Detect which cell encompasses the target text, then output its (x, y) center coordinate. 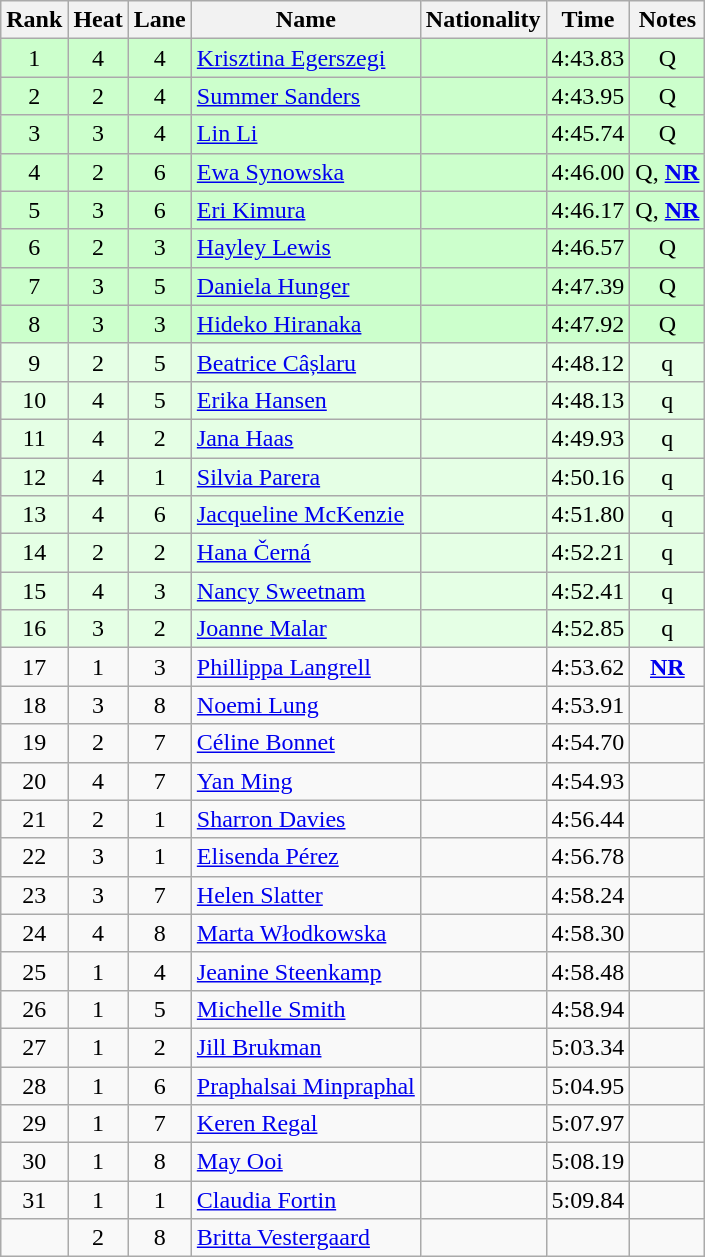
5:07.97 (588, 1124)
4:58.30 (588, 933)
Eri Kimura (306, 210)
5:03.34 (588, 1047)
Hayley Lewis (306, 248)
19 (34, 743)
5:08.19 (588, 1162)
Céline Bonnet (306, 743)
4:48.12 (588, 362)
4:50.16 (588, 477)
Jeanine Steenkamp (306, 971)
May Ooi (306, 1162)
Beatrice Câșlaru (306, 362)
Jana Haas (306, 438)
Nationality (483, 20)
Hideko Hiranaka (306, 324)
24 (34, 933)
Britta Vestergaard (306, 1238)
Time (588, 20)
4:53.91 (588, 705)
Praphalsai Minpraphal (306, 1085)
4:48.13 (588, 400)
Daniela Hunger (306, 286)
Nancy Sweetnam (306, 591)
15 (34, 591)
Lin Li (306, 134)
Krisztina Egerszegi (306, 58)
4:47.39 (588, 286)
Michelle Smith (306, 1009)
29 (34, 1124)
30 (34, 1162)
16 (34, 629)
4:51.80 (588, 515)
31 (34, 1200)
5:09.84 (588, 1200)
Ewa Synowska (306, 172)
Jacqueline McKenzie (306, 515)
4:53.62 (588, 667)
26 (34, 1009)
4:43.83 (588, 58)
Keren Regal (306, 1124)
4:56.78 (588, 857)
4:52.41 (588, 591)
14 (34, 553)
10 (34, 400)
28 (34, 1085)
27 (34, 1047)
5:04.95 (588, 1085)
Summer Sanders (306, 96)
Notes (668, 20)
Marta Włodkowska (306, 933)
Sharron Davies (306, 819)
Noemi Lung (306, 705)
4:47.92 (588, 324)
Lane (160, 20)
Claudia Fortin (306, 1200)
Elisenda Pérez (306, 857)
4:43.95 (588, 96)
Silvia Parera (306, 477)
4:58.48 (588, 971)
4:46.57 (588, 248)
NR (668, 667)
13 (34, 515)
23 (34, 895)
22 (34, 857)
21 (34, 819)
Jill Brukman (306, 1047)
Heat (98, 20)
Yan Ming (306, 781)
4:52.21 (588, 553)
4:45.74 (588, 134)
12 (34, 477)
Joanne Malar (306, 629)
20 (34, 781)
Phillippa Langrell (306, 667)
4:54.70 (588, 743)
4:58.24 (588, 895)
Name (306, 20)
Erika Hansen (306, 400)
17 (34, 667)
4:46.00 (588, 172)
25 (34, 971)
4:52.85 (588, 629)
Rank (34, 20)
9 (34, 362)
Helen Slatter (306, 895)
4:58.94 (588, 1009)
4:49.93 (588, 438)
4:54.93 (588, 781)
Hana Černá (306, 553)
11 (34, 438)
4:56.44 (588, 819)
4:46.17 (588, 210)
18 (34, 705)
